From the cell containing the given text, extract its center point as (x, y) coordinate. 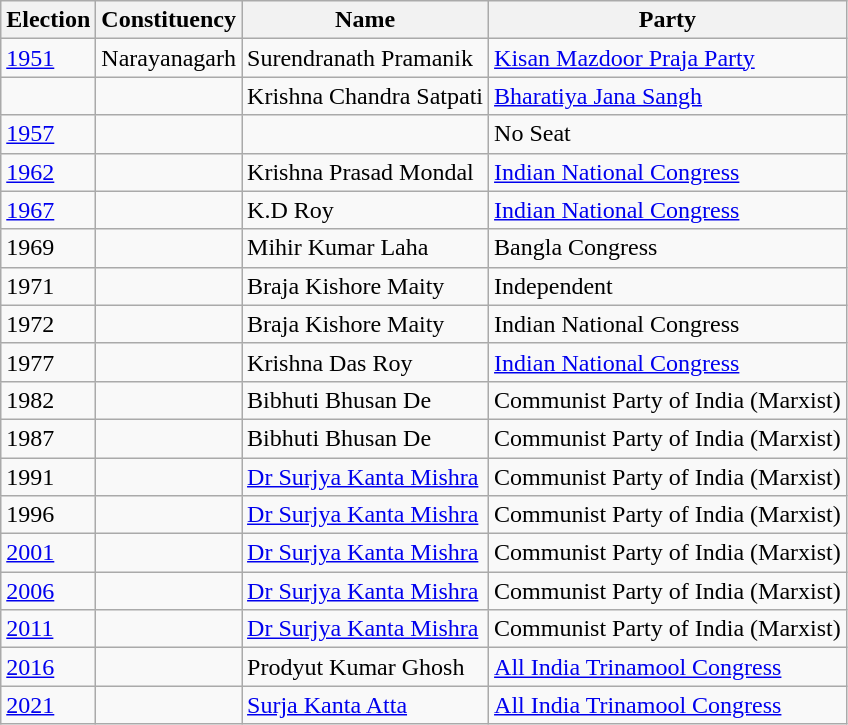
1977 (48, 362)
1972 (48, 324)
1969 (48, 248)
Narayanagarh (169, 58)
Bangla Congress (668, 248)
Mihir Kumar Laha (366, 248)
Election (48, 20)
1971 (48, 286)
1987 (48, 438)
Independent (668, 286)
Party (668, 20)
2006 (48, 591)
Krishna Chandra Satpati (366, 96)
2021 (48, 705)
1967 (48, 210)
Krishna Das Roy (366, 362)
1962 (48, 172)
1996 (48, 515)
No Seat (668, 134)
1991 (48, 477)
Constituency (169, 20)
1982 (48, 400)
2001 (48, 553)
Surendranath Pramanik (366, 58)
2016 (48, 667)
Kisan Mazdoor Praja Party (668, 58)
Krishna Prasad Mondal (366, 172)
Bharatiya Jana Sangh (668, 96)
2011 (48, 629)
Surja Kanta Atta (366, 705)
1951 (48, 58)
Name (366, 20)
K.D Roy (366, 210)
1957 (48, 134)
Prodyut Kumar Ghosh (366, 667)
